Pinpoint the cell where the given text exists, returning its (X, Y) midpoint coordinate. 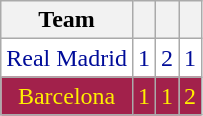
Real Madrid (67, 58)
Team (67, 20)
Barcelona (67, 96)
